From the cell containing the given text, extract its center point as [x, y] coordinate. 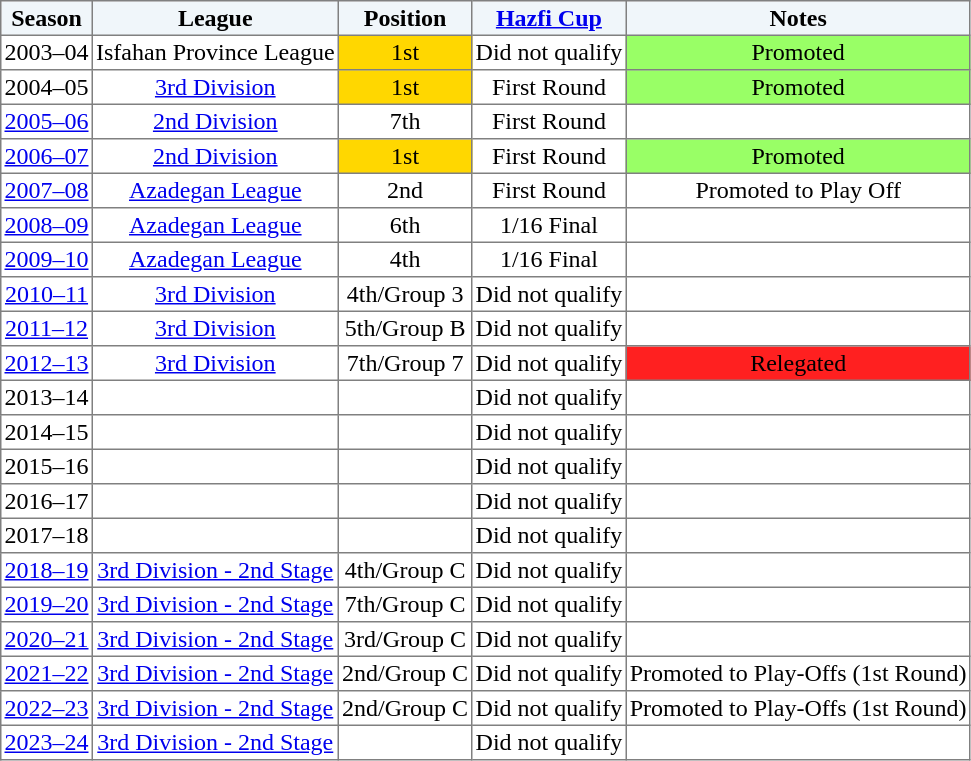
Relegated [798, 363]
3rd/Group C [405, 639]
7th/Group C [405, 604]
2019–20 [47, 604]
4th [405, 259]
2008–09 [47, 225]
Hazfi Cup [549, 18]
2022–23 [47, 708]
2004–05 [47, 87]
2013–14 [47, 397]
2014–15 [47, 432]
5th/Group B [405, 328]
2006–07 [47, 156]
2023–24 [47, 742]
2005–06 [47, 121]
2009–10 [47, 259]
6th [405, 225]
2018–19 [47, 570]
2012–13 [47, 363]
7th/Group 7 [405, 363]
2011–12 [47, 328]
2015–16 [47, 466]
2020–21 [47, 639]
Isfahan Province League [215, 52]
2nd [405, 190]
League [215, 18]
2016–17 [47, 501]
2021–22 [47, 673]
2003–04 [47, 52]
7th [405, 121]
Position [405, 18]
2007–08 [47, 190]
Season [47, 18]
4th/Group C [405, 570]
2017–18 [47, 535]
4th/Group 3 [405, 294]
Promoted to Play Off [798, 190]
Notes [798, 18]
2010–11 [47, 294]
